Locate the cell with the specified text and output its [x, y] center coordinate. 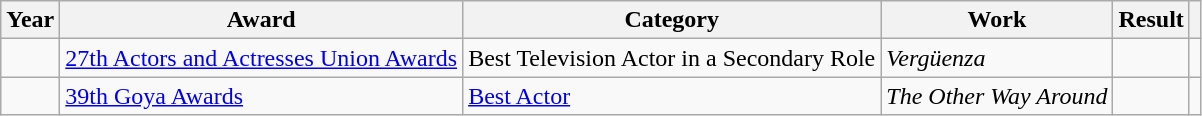
Best Television Actor in a Secondary Role [672, 58]
The Other Way Around [997, 96]
Year [30, 20]
Award [262, 20]
39th Goya Awards [262, 96]
Category [672, 20]
27th Actors and Actresses Union Awards [262, 58]
Result [1151, 20]
Best Actor [672, 96]
Work [997, 20]
Vergüenza [997, 58]
